Scan for the cell matching the given text and deliver its [X, Y] coordinate at center. 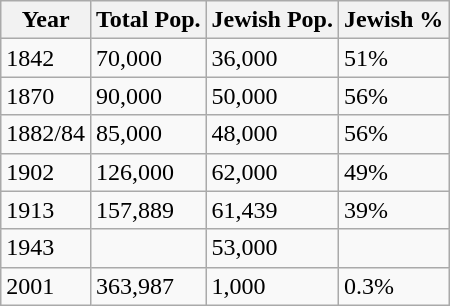
70,000 [148, 58]
36,000 [272, 58]
126,000 [148, 172]
0.3% [393, 286]
1913 [46, 210]
157,889 [148, 210]
50,000 [272, 96]
61,439 [272, 210]
90,000 [148, 96]
1842 [46, 58]
363,987 [148, 286]
48,000 [272, 134]
Jewish Pop. [272, 20]
53,000 [272, 248]
39% [393, 210]
Total Pop. [148, 20]
1902 [46, 172]
1882/84 [46, 134]
62,000 [272, 172]
49% [393, 172]
Year [46, 20]
1870 [46, 96]
85,000 [148, 134]
2001 [46, 286]
1943 [46, 248]
1,000 [272, 286]
Jewish % [393, 20]
51% [393, 58]
